Search for the cell housing the specified text and yield its [x, y] center coordinate. 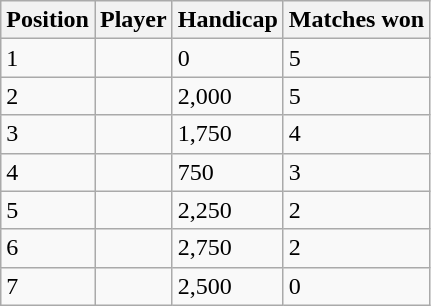
7 [48, 286]
2,500 [228, 286]
Position [48, 20]
1 [48, 58]
2,250 [228, 210]
6 [48, 248]
Matches won [356, 20]
2,000 [228, 96]
2,750 [228, 248]
1,750 [228, 134]
Player [133, 20]
Handicap [228, 20]
750 [228, 172]
